Provide the (X, Y) coordinate of the cell's center where the given text is located.  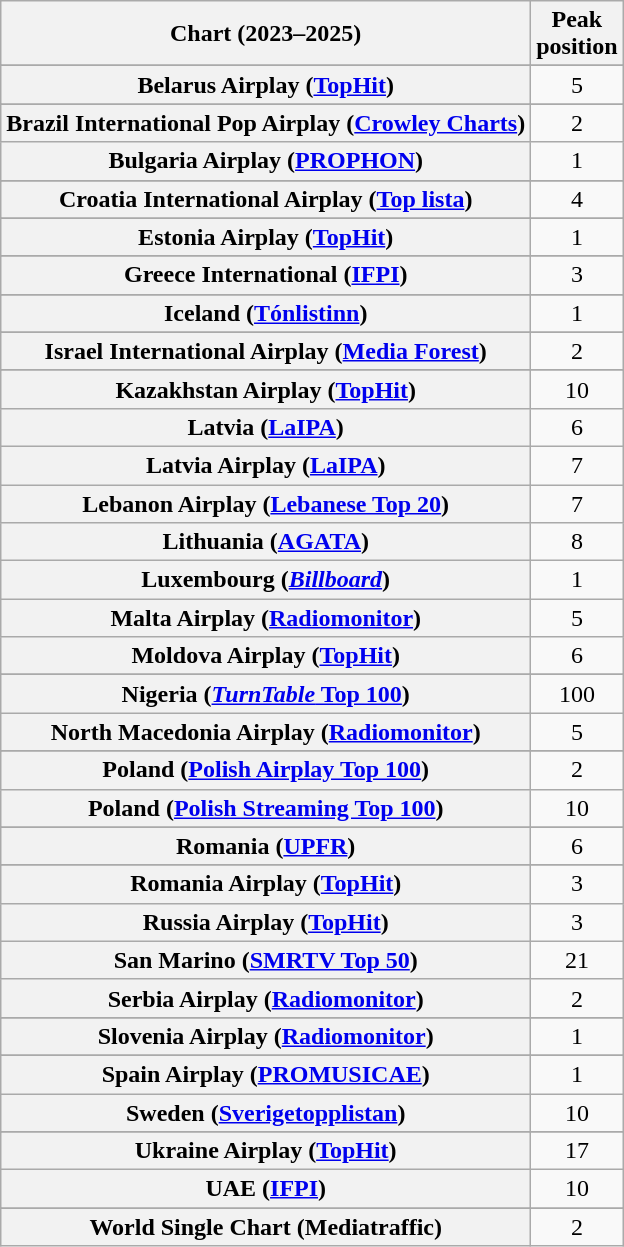
Malta Airplay (Radiomonitor) (266, 618)
17 (577, 1151)
Latvia Airplay (LaIPA) (266, 465)
8 (577, 542)
Serbia Airplay (Radiomonitor) (266, 998)
Peakposition (577, 34)
Sweden (Sverigetopplistan) (266, 1113)
21 (577, 960)
Iceland (Tónlistinn) (266, 313)
Russia Airplay (TopHit) (266, 922)
Kazakhstan Airplay (TopHit) (266, 389)
100 (577, 694)
Estonia Airplay (TopHit) (266, 237)
Slovenia Airplay (Radiomonitor) (266, 1036)
Israel International Airplay (Media Forest) (266, 351)
Ukraine Airplay (TopHit) (266, 1151)
Romania (UPFR) (266, 846)
Bulgaria Airplay (PROPHON) (266, 161)
Lebanon Airplay (Lebanese Top 20) (266, 503)
World Single Chart (Mediatraffic) (266, 1227)
Belarus Airplay (TopHit) (266, 85)
UAE (IFPI) (266, 1189)
North Macedonia Airplay (Radiomonitor) (266, 732)
Greece International (IFPI) (266, 275)
San Marino (SMRTV Top 50) (266, 960)
Spain Airplay (PROMUSICAE) (266, 1074)
Lithuania (AGATA) (266, 542)
Latvia (LaIPA) (266, 427)
Poland (Polish Streaming Top 100) (266, 808)
Chart (2023–2025) (266, 34)
Brazil International Pop Airplay (Crowley Charts) (266, 123)
Poland (Polish Airplay Top 100) (266, 770)
Moldova Airplay (TopHit) (266, 656)
Romania Airplay (TopHit) (266, 884)
Nigeria (TurnTable Top 100) (266, 694)
Croatia International Airplay (Top lista) (266, 199)
Luxembourg (Billboard) (266, 580)
4 (577, 199)
